Detect which cell encompasses the target text, then output its [X, Y] center coordinate. 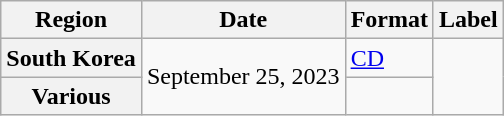
Various [72, 96]
September 25, 2023 [243, 77]
Label [468, 20]
South Korea [72, 58]
Region [72, 20]
CD [389, 58]
Format [389, 20]
Date [243, 20]
